For the text-containing cell, return its midpoint in (x, y) coordinate format. 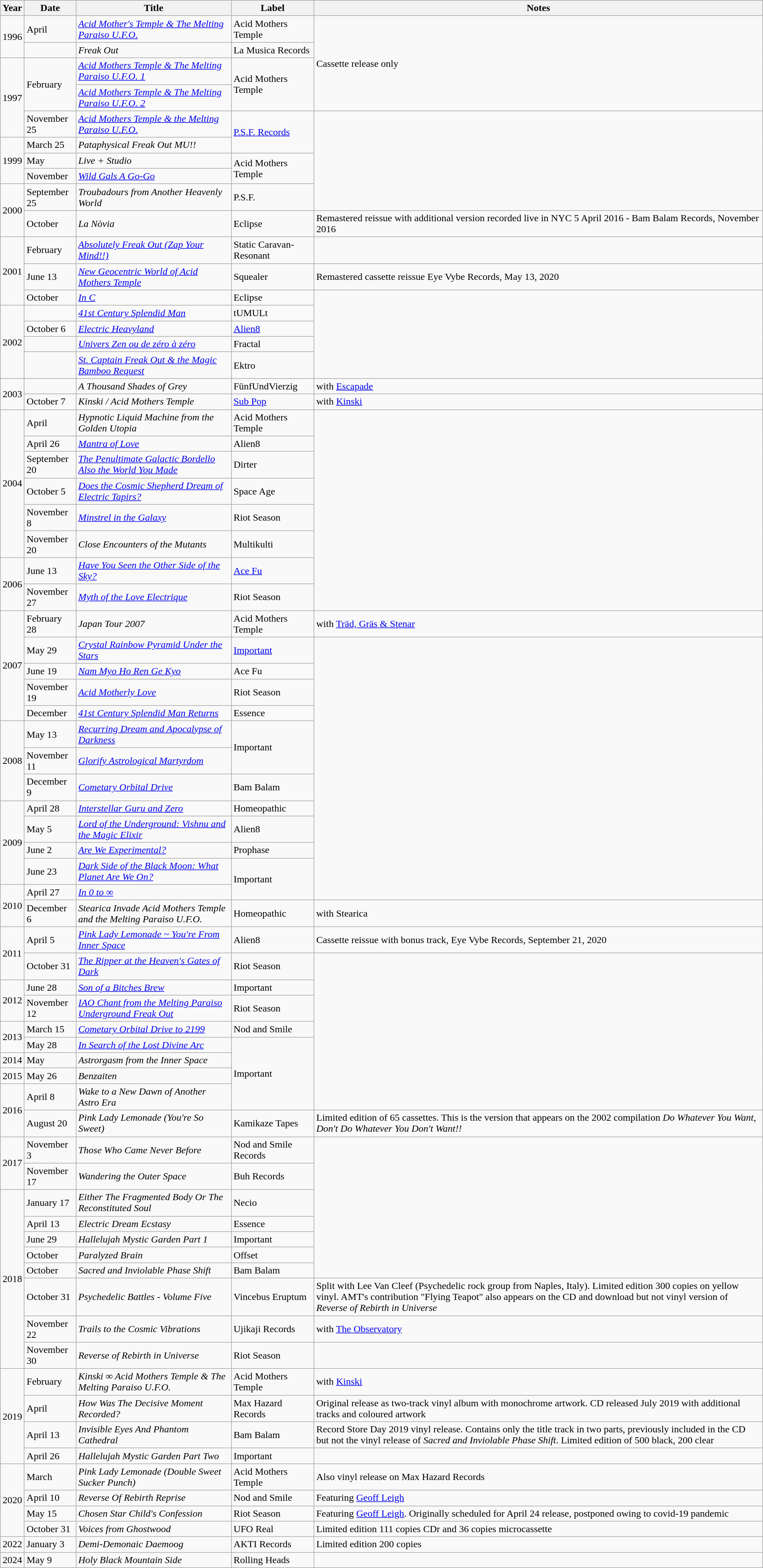
Also vinyl release on Max Hazard Records (538, 1477)
Fractal (272, 344)
Date (51, 8)
Paralyzed Brain (153, 1255)
Mantra of Love (153, 444)
Pink Lady Lemonade (Double Sweet Sucker Punch) (153, 1477)
June 23 (51, 871)
Featuring Geoff Leigh. Originally scheduled for April 24 release, postponed owing to covid-19 pandemic (538, 1513)
A Thousand Shades of Grey (153, 386)
Rolling Heads (272, 1560)
Interstellar Guru and Zero (153, 808)
Limited edition 200 copies (538, 1544)
Limited edition 111 copies CDr and 36 copies microcassette (538, 1529)
1997 (12, 98)
Nod and Smile Records (272, 1150)
Cometary Orbital Drive (153, 787)
2009 (12, 842)
2024 (12, 1560)
October 6 (51, 329)
2007 (12, 666)
March 25 (51, 145)
Kamikaze Tapes (272, 1124)
Sub Pop (272, 402)
Acid Mother's Temple & The Melting Paraiso U.F.O. (153, 29)
Does the Cosmic Shepherd Dream of Electric Tapirs? (153, 491)
February 28 (51, 623)
Are We Experimental? (153, 850)
The Ripper at the Heaven's Gates of Dark (153, 966)
The Penultimate Galactic Bordello Also the World You Made (153, 464)
May 26 (51, 1076)
November 12 (51, 1009)
Ektro (272, 365)
Freak Out (153, 50)
Label (272, 8)
FünfUndVierzig (272, 386)
April 28 (51, 808)
Wild Gals A Go-Go (153, 176)
Minstrel in the Galaxy (153, 517)
September 20 (51, 464)
October 7 (51, 402)
Astrorgasm from the Inner Space (153, 1060)
Ujikaji Records (272, 1329)
Nam Myo Ho Ren Ge Kyo (153, 671)
2020 (12, 1500)
November 22 (51, 1329)
1999 (12, 161)
2008 (12, 761)
Remastered reissue with additional version recorded live in NYC 5 April 2016 - Bam Balam Records, November 2016 (538, 223)
Max Hazard Records (272, 1409)
May 28 (51, 1045)
In 0 to ∞ (153, 892)
Space Age (272, 491)
April 10 (51, 1498)
Year (12, 8)
Live + Studio (153, 161)
November 8 (51, 517)
Vincebus Eruptum (272, 1297)
Son of a Bitches Brew (153, 987)
Offset (272, 1255)
Pink Lady Lemonade (You're So Sweet) (153, 1124)
May 13 (51, 734)
Chosen Star Child's Confession (153, 1513)
March 15 (51, 1029)
December 9 (51, 787)
Acid Mothers Temple & The Melting Paraiso U.F.O. 1 (153, 71)
Acid Mothers Temple & the Melting Paraiso U.F.O. (153, 124)
Hallelujah Mystic Garden Part Two (153, 1456)
2017 (12, 1163)
January 3 (51, 1544)
Japan Tour 2007 (153, 623)
In C (153, 298)
St. Captain Freak Out & the Magic Bamboo Request (153, 365)
June 29 (51, 1239)
April 8 (51, 1097)
tUMULt (272, 313)
Limited edition of 65 cassettes. This is the version that appears on the 2002 compilation Do Whatever You Want, Don't Do Whatever You Don't Want!! (538, 1124)
Cometary Orbital Drive to 2199 (153, 1029)
November 25 (51, 124)
November 27 (51, 597)
Original release as two-track vinyl album with monochrome artwork. CD released July 2019 with additional tracks and coloured artwork (538, 1409)
December 6 (51, 913)
IAO Chant from the Melting Paraiso Underground Freak Out (153, 1009)
Notes (538, 8)
March (51, 1477)
2000 (12, 210)
Acid Mothers Temple & The Melting Paraiso U.F.O. 2 (153, 98)
Kinski / Acid Mothers Temple (153, 402)
UFO Real (272, 1529)
Necio (272, 1203)
Multikulti (272, 544)
May 15 (51, 1513)
November 30 (51, 1356)
2011 (12, 953)
Those Who Came Never Before (153, 1150)
La Nòvia (153, 223)
Cassette reissue with bonus track, Eye Vybe Records, September 21, 2020 (538, 939)
November 20 (51, 544)
June 19 (51, 671)
2012 (12, 1001)
Absolutely Freak Out (Zap Your Mind!!) (153, 250)
2003 (12, 394)
P.S.F. Records (272, 132)
2015 (12, 1076)
Troubadours from Another Heavenly World (153, 197)
P.S.F. (272, 197)
Acid Motherly Love (153, 693)
Trails to the Cosmic Vibrations (153, 1329)
Myth of the Love Electrique (153, 597)
September 25 (51, 197)
Cassette release only (538, 64)
Have You Seen the Other Side of the Sky? (153, 570)
January 17 (51, 1203)
In Search of the Lost Divine Arc (153, 1045)
2002 (12, 342)
Prophase (272, 850)
Either The Fragmented Body Or The Reconstituted Soul (153, 1203)
with The Observatory (538, 1329)
Title (153, 8)
Pataphysical Freak Out MU!! (153, 145)
Remastered cassette reissue Eye Vybe Records, May 13, 2020 (538, 276)
Dirter (272, 464)
Voices from Ghostwood (153, 1529)
AKTI Records (272, 1544)
Dark Side of the Black Moon: What Planet Are We On? (153, 871)
How Was The Decisive Moment Recorded? (153, 1409)
Wandering the Outer Space (153, 1177)
Recurring Dream and Apocalypse of Darkness (153, 734)
Reverse Of Rebirth Reprise (153, 1498)
with Träd, Gräs & Stenar (538, 623)
2018 (12, 1279)
November 11 (51, 761)
April 5 (51, 939)
New Geocentric World of Acid Mothers Temple (153, 276)
2019 (12, 1416)
Wake to a New Dawn of Another Astro Era (153, 1097)
Electric Heavyland (153, 329)
Glorify Astrological Martyrdom (153, 761)
October 5 (51, 491)
2014 (12, 1060)
with Stearica (538, 913)
Kinski ∞ Acid Mothers Temple & The Melting Paraiso U.F.O. (153, 1382)
Lord of the Underground: Vishnu and the Magic Elixir (153, 829)
November (51, 176)
Electric Dream Ecstasy (153, 1224)
May 9 (51, 1560)
June 2 (51, 850)
November 17 (51, 1177)
November 19 (51, 693)
April 27 (51, 892)
2001 (12, 271)
Invisible Eyes And Phantom Cathedral (153, 1435)
Hypnotic Liquid Machine from the Golden Utopia (153, 423)
2022 (12, 1544)
2016 (12, 1110)
June 28 (51, 987)
Pink Lady Lemonade ~ You're From Inner Space (153, 939)
1996 (12, 37)
Static Caravan-Resonant (272, 250)
La Musica Records (272, 50)
2013 (12, 1037)
Featuring Geoff Leigh (538, 1498)
Squealer (272, 276)
with Escapade (538, 386)
Crystal Rainbow Pyramid Under the Stars (153, 650)
May 5 (51, 829)
Univers Zen ou de zéro à zéro (153, 344)
Sacred and Inviolable Phase Shift (153, 1270)
Stearica Invade Acid Mothers Temple and the Melting Paraiso U.F.O. (153, 913)
41st Century Splendid Man (153, 313)
Holy Black Mountain Side (153, 1560)
Reverse of Rebirth in Universe (153, 1356)
Buh Records (272, 1177)
Psychedelic Battles - Volume Five (153, 1297)
August 20 (51, 1124)
Benzaiten (153, 1076)
41st Century Splendid Man Returns (153, 713)
Close Encounters of the Mutants (153, 544)
2010 (12, 905)
December (51, 713)
2006 (12, 584)
2004 (12, 483)
Demi-Demonaic Daemoog (153, 1544)
Hallelujah Mystic Garden Part 1 (153, 1239)
May 29 (51, 650)
November 3 (51, 1150)
